Return [X, Y] of the center of cell containing provided text 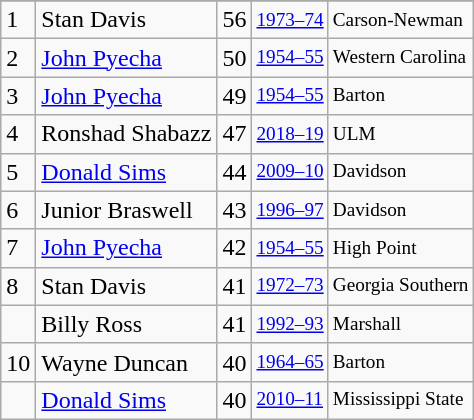
3 [18, 96]
56 [234, 20]
1973–74 [290, 20]
Wayne Duncan [126, 362]
47 [234, 134]
4 [18, 134]
Western Carolina [400, 58]
1972–73 [290, 286]
2018–19 [290, 134]
Marshall [400, 324]
Mississippi State [400, 400]
44 [234, 172]
7 [18, 248]
Carson-Newman [400, 20]
43 [234, 210]
Ronshad Shabazz [126, 134]
1 [18, 20]
Georgia Southern [400, 286]
1964–65 [290, 362]
42 [234, 248]
Junior Braswell [126, 210]
50 [234, 58]
2 [18, 58]
1992–93 [290, 324]
5 [18, 172]
High Point [400, 248]
1996–97 [290, 210]
2009–10 [290, 172]
49 [234, 96]
10 [18, 362]
6 [18, 210]
2010–11 [290, 400]
8 [18, 286]
ULM [400, 134]
Billy Ross [126, 324]
